Return [X, Y] of the center of cell containing provided text 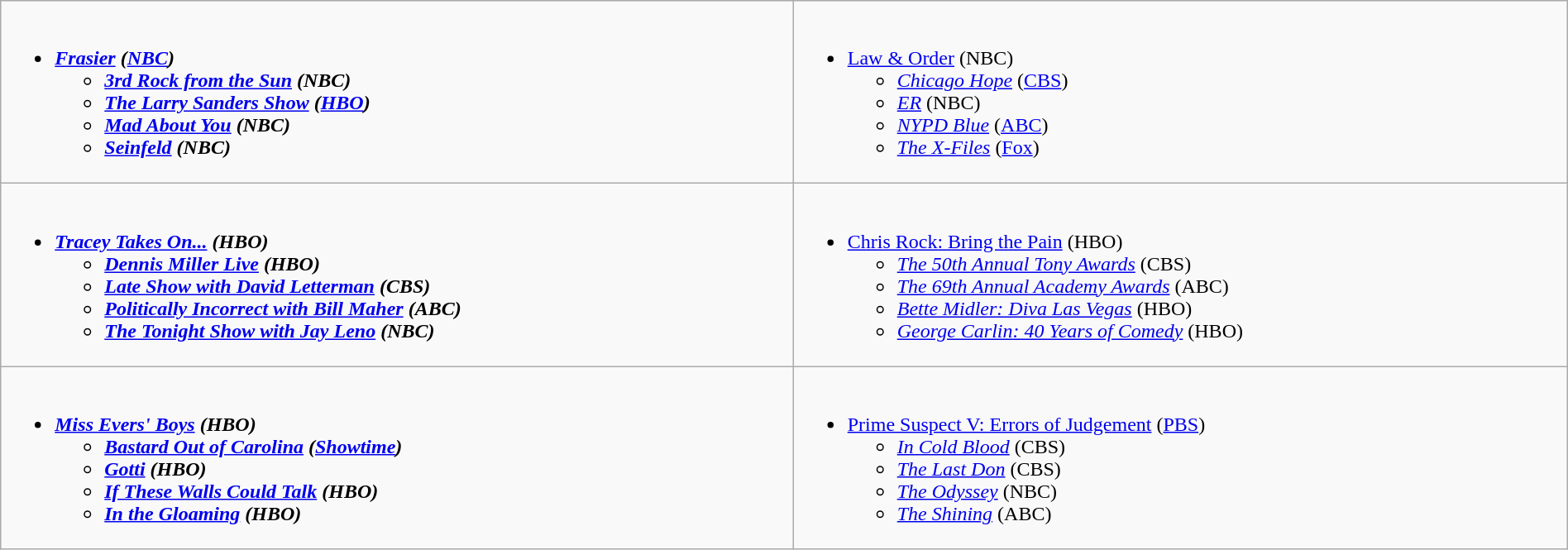
Miss Evers' Boys (HBO)Bastard Out of Carolina (Showtime)Gotti (HBO)If These Walls Could Talk (HBO)In the Gloaming (HBO) [397, 458]
Law & Order (NBC)Chicago Hope (CBS)ER (NBC)NYPD Blue (ABC)The X-Files (Fox) [1180, 93]
Prime Suspect V: Errors of Judgement (PBS)In Cold Blood (CBS)The Last Don (CBS)The Odyssey (NBC)The Shining (ABC) [1180, 458]
Frasier (NBC)3rd Rock from the Sun (NBC)The Larry Sanders Show (HBO)Mad About You (NBC)Seinfeld (NBC) [397, 93]
